Pinpoint the cell where the given text exists, returning its [x, y] midpoint coordinate. 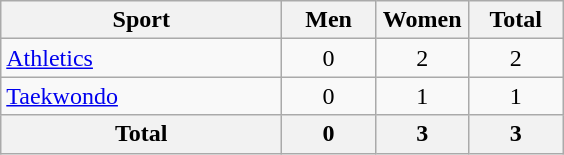
Sport [142, 20]
Athletics [142, 58]
Women [422, 20]
Men [329, 20]
Taekwondo [142, 96]
